For the text-containing cell, return its midpoint in [x, y] coordinate format. 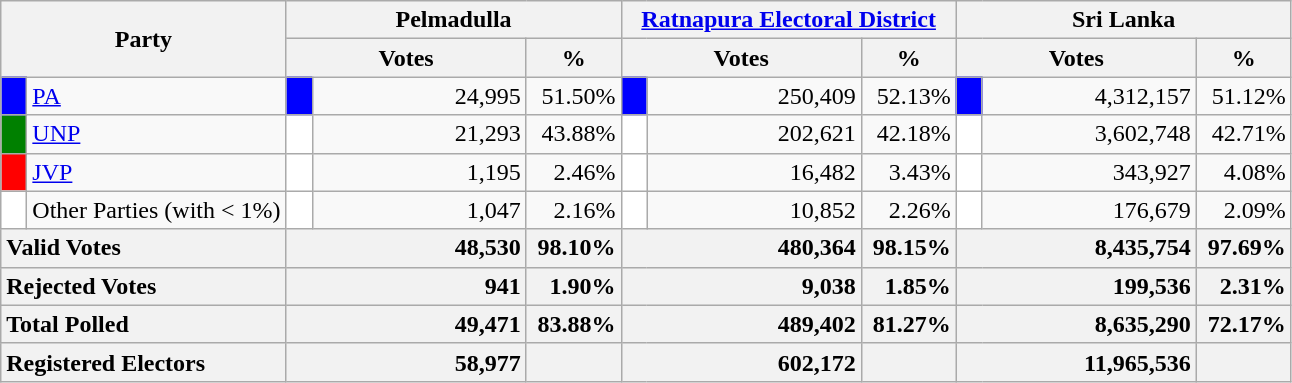
83.88% [574, 324]
98.10% [574, 248]
Other Parties (with < 1%) [156, 210]
51.12% [1244, 96]
UNP [156, 134]
1.85% [908, 286]
72.17% [1244, 324]
202,621 [754, 134]
PA [156, 96]
21,293 [419, 134]
48,530 [406, 248]
2.09% [1244, 210]
97.69% [1244, 248]
10,852 [754, 210]
58,977 [406, 362]
8,635,290 [1076, 324]
51.50% [574, 96]
98.15% [908, 248]
4.08% [1244, 172]
Ratnapura Electoral District [788, 20]
250,409 [754, 96]
11,965,536 [1076, 362]
489,402 [741, 324]
43.88% [574, 134]
343,927 [1089, 172]
3,602,748 [1089, 134]
42.71% [1244, 134]
JVP [156, 172]
480,364 [741, 248]
1.90% [574, 286]
42.18% [908, 134]
49,471 [406, 324]
Total Polled [144, 324]
1,195 [419, 172]
16,482 [754, 172]
199,536 [1076, 286]
176,679 [1089, 210]
2.31% [1244, 286]
2.16% [574, 210]
Sri Lanka [1124, 20]
3.43% [908, 172]
602,172 [741, 362]
81.27% [908, 324]
2.26% [908, 210]
941 [406, 286]
24,995 [419, 96]
Pelmadulla [454, 20]
Party [144, 39]
1,047 [419, 210]
2.46% [574, 172]
Valid Votes [144, 248]
4,312,157 [1089, 96]
Rejected Votes [144, 286]
Registered Electors [144, 362]
52.13% [908, 96]
8,435,754 [1076, 248]
9,038 [741, 286]
